Locate the cell with the specified text and output its (X, Y) center coordinate. 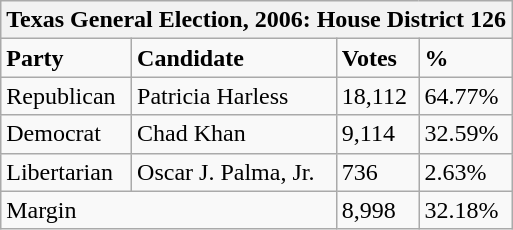
Votes (378, 58)
9,114 (378, 134)
8,998 (378, 210)
Patricia Harless (234, 96)
Chad Khan (234, 134)
736 (378, 172)
% (465, 58)
Texas General Election, 2006: House District 126 (256, 20)
Libertarian (66, 172)
Candidate (234, 58)
32.59% (465, 134)
2.63% (465, 172)
64.77% (465, 96)
18,112 (378, 96)
Republican (66, 96)
Democrat (66, 134)
32.18% (465, 210)
Margin (169, 210)
Party (66, 58)
Oscar J. Palma, Jr. (234, 172)
